Output the [x, y] coordinate of the center of the cell containing the given text.  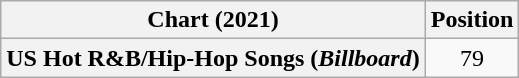
Chart (2021) [213, 20]
US Hot R&B/Hip-Hop Songs (Billboard) [213, 58]
Position [472, 20]
79 [472, 58]
